Extract the (x, y) coordinate from the center of the cell holding the provided text.  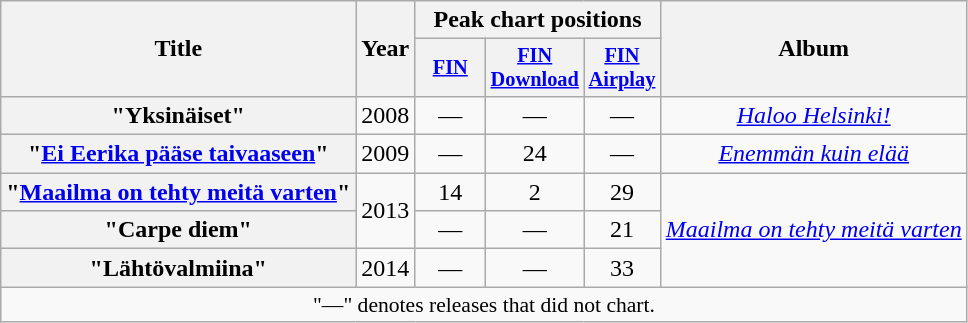
"Carpe diem" (178, 230)
FINDownload (535, 68)
2009 (386, 154)
"Maailma on tehty meitä varten" (178, 192)
"Yksinäiset" (178, 115)
"—" denotes releases that did not chart. (484, 305)
2008 (386, 115)
Enemmän kuin elää (814, 154)
Album (814, 49)
33 (622, 268)
Peak chart positions (538, 20)
"Lähtövalmiina" (178, 268)
14 (450, 192)
Haloo Helsinki! (814, 115)
21 (622, 230)
29 (622, 192)
2 (535, 192)
Maailma on tehty meitä varten (814, 230)
24 (535, 154)
"Ei Eerika pääse taivaaseen" (178, 154)
2014 (386, 268)
Title (178, 49)
FIN (450, 68)
2013 (386, 211)
Year (386, 49)
FINAirplay (622, 68)
